Extract the [x, y] coordinate from the center of the cell holding the provided text.  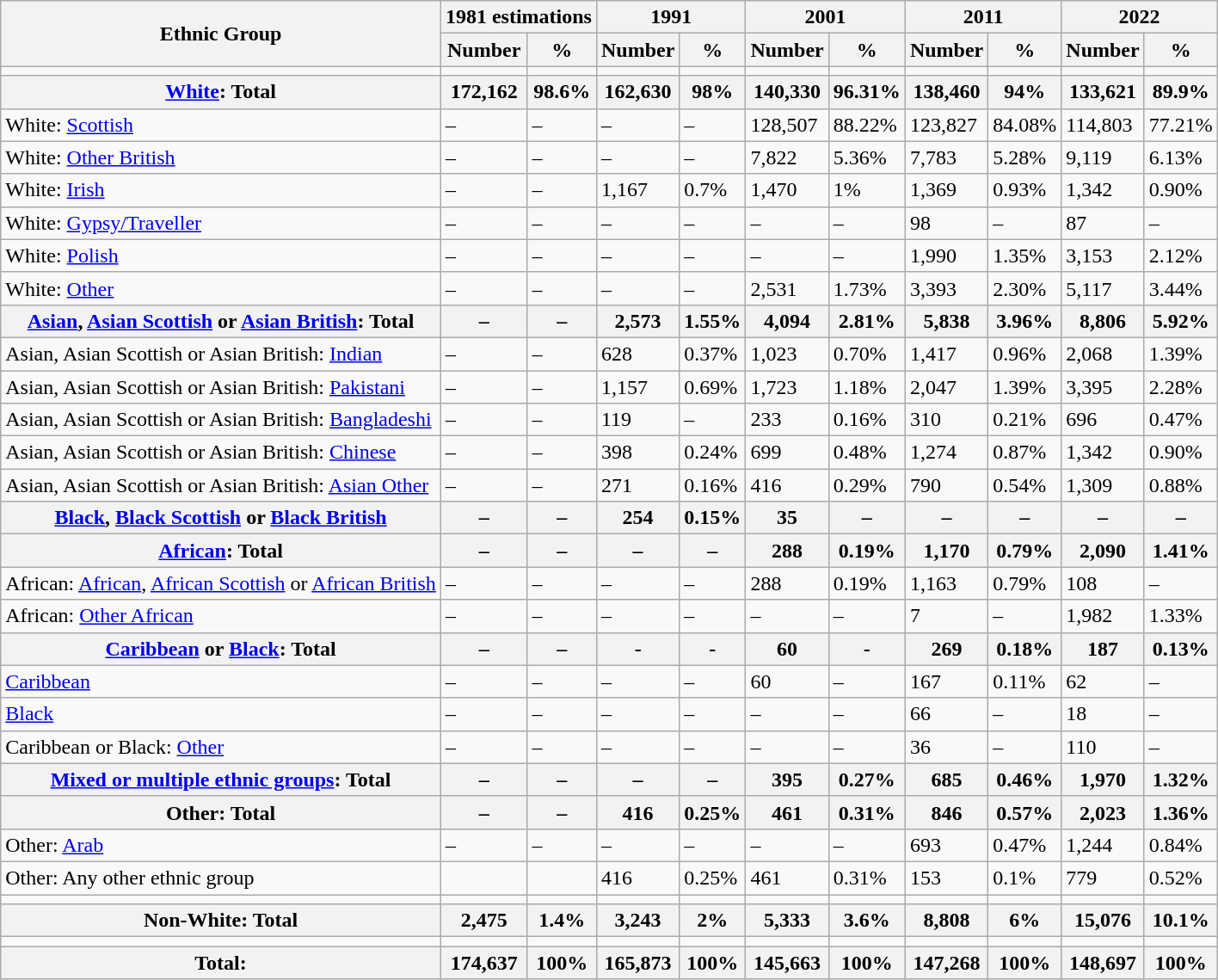
693 [946, 845]
271 [637, 485]
Other: Total [221, 812]
1.55% [712, 321]
7,783 [946, 157]
White: Gypsy/Traveller [221, 223]
110 [1103, 747]
2001 [826, 17]
1,023 [787, 354]
1,157 [637, 386]
Total: [221, 963]
699 [787, 453]
1,417 [946, 354]
172,162 [483, 92]
89.9% [1180, 92]
0.54% [1025, 485]
98.6% [562, 92]
6% [1025, 921]
138,460 [946, 92]
5.36% [867, 157]
162,630 [637, 92]
3,395 [1103, 386]
White: Polish [221, 256]
2,023 [1103, 812]
1,723 [787, 386]
87 [1103, 223]
96.31% [867, 92]
398 [637, 453]
0.29% [867, 485]
8,808 [946, 921]
395 [787, 780]
1,982 [1103, 616]
18 [1103, 714]
Ethnic Group [221, 34]
0.69% [712, 386]
779 [1103, 878]
1.41% [1180, 551]
0.70% [867, 354]
3,153 [1103, 256]
165,873 [637, 963]
3,243 [637, 921]
1.4% [562, 921]
696 [1103, 420]
0.57% [1025, 812]
147,268 [946, 963]
0.13% [1180, 649]
0.84% [1180, 845]
African: Total [221, 551]
254 [637, 518]
5.92% [1180, 321]
6.13% [1180, 157]
2.30% [1025, 288]
685 [946, 780]
2% [712, 921]
Caribbean [221, 681]
1,990 [946, 256]
0.37% [712, 354]
84.08% [1025, 125]
0.87% [1025, 453]
Asian, Asian Scottish or Asian British: Pakistani [221, 386]
123,827 [946, 125]
Black [221, 714]
77.21% [1180, 125]
0.96% [1025, 354]
White: Other [221, 288]
98% [712, 92]
10.1% [1180, 921]
African: African, African Scottish or African British [221, 583]
1.18% [867, 386]
7,822 [787, 157]
3.6% [867, 921]
Asian, Asian Scottish or Asian British: Chinese [221, 453]
628 [637, 354]
269 [946, 649]
145,663 [787, 963]
1,170 [946, 551]
119 [637, 420]
0.18% [1025, 649]
2,573 [637, 321]
187 [1103, 649]
5.28% [1025, 157]
5,838 [946, 321]
153 [946, 878]
0.21% [1025, 420]
66 [946, 714]
0.7% [712, 190]
0.24% [712, 453]
1,970 [1103, 780]
Other: Arab [221, 845]
36 [946, 747]
1,163 [946, 583]
Other: Any other ethnic group [221, 878]
0.11% [1025, 681]
White: Scottish [221, 125]
5,333 [787, 921]
2,531 [787, 288]
0.46% [1025, 780]
Asian, Asian Scottish or Asian British: Bangladeshi [221, 420]
0.15% [712, 518]
1,274 [946, 453]
94% [1025, 92]
1,309 [1103, 485]
148,697 [1103, 963]
0.1% [1025, 878]
Mixed or multiple ethnic groups: Total [221, 780]
2,047 [946, 386]
15,076 [1103, 921]
1,470 [787, 190]
Caribbean or Black: Other [221, 747]
2.81% [867, 321]
790 [946, 485]
4,094 [787, 321]
2011 [982, 17]
174,637 [483, 963]
2.12% [1180, 256]
0.93% [1025, 190]
1.32% [1180, 780]
1.73% [867, 288]
0.52% [1180, 878]
140,330 [787, 92]
9,119 [1103, 157]
Non-White: Total [221, 921]
0.88% [1180, 485]
2.28% [1180, 386]
233 [787, 420]
Caribbean or Black: Total [221, 649]
0.48% [867, 453]
0.27% [867, 780]
Asian, Asian Scottish or Asian British: Asian Other [221, 485]
108 [1103, 583]
88.22% [867, 125]
African: Other African [221, 616]
1,167 [637, 190]
846 [946, 812]
1.35% [1025, 256]
White: Other British [221, 157]
Asian, Asian Scottish or Asian British: Indian [221, 354]
Asian, Asian Scottish or Asian British: Total [221, 321]
2022 [1139, 17]
White: Irish [221, 190]
128,507 [787, 125]
White: Total [221, 92]
310 [946, 420]
98 [946, 223]
35 [787, 518]
1,369 [946, 190]
2,090 [1103, 551]
1.36% [1180, 812]
3.44% [1180, 288]
3.96% [1025, 321]
3,393 [946, 288]
1991 [671, 17]
1,244 [1103, 845]
114,803 [1103, 125]
2,475 [483, 921]
1% [867, 190]
1.33% [1180, 616]
1981 estimations [518, 17]
62 [1103, 681]
5,117 [1103, 288]
133,621 [1103, 92]
Black, Black Scottish or Black British [221, 518]
2,068 [1103, 354]
7 [946, 616]
167 [946, 681]
8,806 [1103, 321]
